Pinpoint the cell where the given text exists, returning its (X, Y) midpoint coordinate. 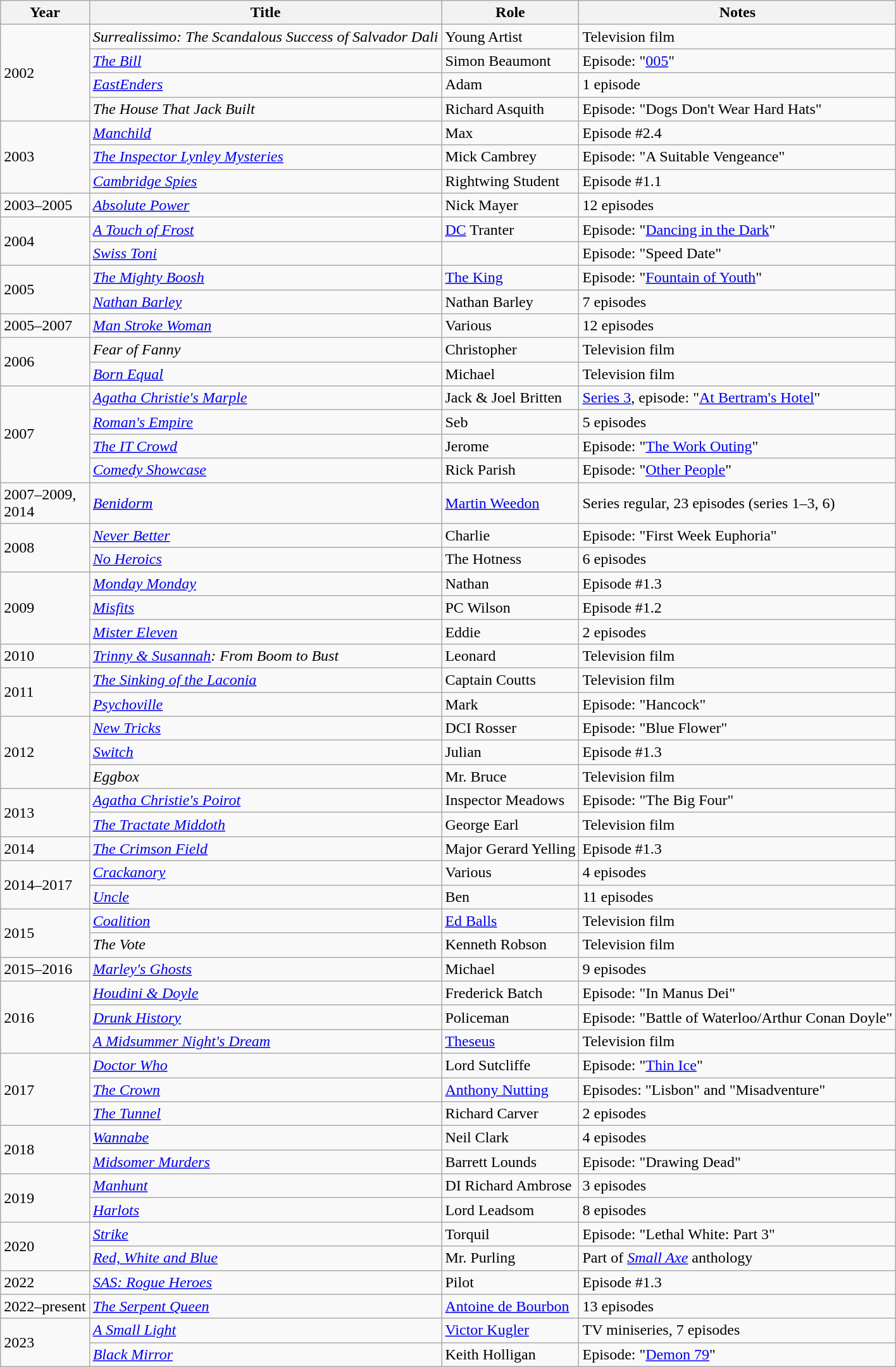
Episode: "Battle of Waterloo/Arthur Conan Doyle" (738, 1017)
A Small Light (266, 1330)
Episode: "A Suitable Vengeance" (738, 157)
Born Equal (266, 374)
The King (510, 277)
Series regular, 23 episodes (series 1–3, 6) (738, 502)
Series 3, episode: "At Bertram's Hotel" (738, 398)
DCI Rosser (510, 728)
Inspector Meadows (510, 801)
Mick Cambrey (510, 157)
Title (266, 13)
The Bill (266, 61)
Mark (510, 704)
2022–present (45, 1306)
SAS: Rogue Heroes (266, 1282)
11 episodes (738, 897)
Frederick Batch (510, 993)
Martin Weedon (510, 502)
2008 (45, 547)
Manhunt (266, 1186)
2015 (45, 933)
Eddie (510, 632)
Surrealissimo: The Scandalous Success of Salvador Dali (266, 37)
2020 (45, 1246)
Mr. Bruce (510, 777)
The Hotness (510, 559)
Episode #2.4 (738, 133)
Christopher (510, 350)
Absolute Power (266, 205)
Man Stroke Woman (266, 326)
The Tractate Middoth (266, 825)
Julian (510, 752)
The Crown (266, 1089)
1 episode (738, 85)
Cambridge Spies (266, 181)
2005 (45, 289)
3 episodes (738, 1186)
Captain Coutts (510, 680)
2002 (45, 73)
Black Mirror (266, 1354)
Agatha Christie's Poirot (266, 801)
Episode: "Thin Ice" (738, 1065)
Episode: "Lethal White: Part 3" (738, 1234)
2014 (45, 849)
The Serpent Queen (266, 1306)
No Heroics (266, 559)
A Midsummer Night's Dream (266, 1041)
The Tunnel (266, 1114)
The Mighty Boosh (266, 277)
Episode: "The Big Four" (738, 801)
Episode: "Blue Flower" (738, 728)
Richard Asquith (510, 109)
7 episodes (738, 302)
Pilot (510, 1282)
Victor Kugler (510, 1330)
Ben (510, 897)
Red, White and Blue (266, 1258)
Episode: "First Week Euphoria" (738, 535)
Adam (510, 85)
Harlots (266, 1210)
Midsomer Murders (266, 1162)
Strike (266, 1234)
EastEnders (266, 85)
Marley's Ghosts (266, 969)
PC Wilson (510, 608)
2005–2007 (45, 326)
DC Tranter (510, 229)
13 episodes (738, 1306)
Episode #1.2 (738, 608)
2012 (45, 752)
Trinny & Susannah: From Boom to Bust (266, 656)
9 episodes (738, 969)
Simon Beaumont (510, 61)
Role (510, 13)
Torquil (510, 1234)
6 episodes (738, 559)
Episode: "Speed Date" (738, 253)
TV miniseries, 7 episodes (738, 1330)
Episode: "Drawing Dead" (738, 1162)
Fear of Fanny (266, 350)
A Touch of Frost (266, 229)
Misfits (266, 608)
2007 (45, 434)
New Tricks (266, 728)
2014–2017 (45, 885)
Episode: "In Manus Dei" (738, 993)
Policeman (510, 1017)
Psychoville (266, 704)
Episode #1.1 (738, 181)
2011 (45, 692)
Jerome (510, 446)
Benidorm (266, 502)
Episodes: "Lisbon" and "Misadventure" (738, 1089)
Richard Carver (510, 1114)
Major Gerard Yelling (510, 849)
The Crimson Field (266, 849)
The Vote (266, 945)
2003 (45, 157)
Rick Parish (510, 470)
2004 (45, 241)
Charlie (510, 535)
Eggbox (266, 777)
The Sinking of the Laconia (266, 680)
Wannabe (266, 1138)
2006 (45, 362)
Mister Eleven (266, 632)
2017 (45, 1089)
Uncle (266, 897)
2022 (45, 1282)
Young Artist (510, 37)
Episode: "Dancing in the Dark" (738, 229)
Episode: "Demon 79" (738, 1354)
8 episodes (738, 1210)
George Earl (510, 825)
Episode: "The Work Outing" (738, 446)
Mr. Purling (510, 1258)
Year (45, 13)
2023 (45, 1342)
Comedy Showcase (266, 470)
2016 (45, 1017)
Nick Mayer (510, 205)
Roman's Empire (266, 422)
Episode: "Fountain of Youth" (738, 277)
Episode: "Dogs Don't Wear Hard Hats" (738, 109)
Lord Sutcliffe (510, 1065)
Keith Holligan (510, 1354)
Houdini & Doyle (266, 993)
Coalition (266, 921)
The House That Jack Built (266, 109)
Agatha Christie's Marple (266, 398)
Crackanory (266, 873)
Episode: "005" (738, 61)
Part of Small Axe anthology (738, 1258)
Max (510, 133)
2013 (45, 813)
Leonard (510, 656)
Anthony Nutting (510, 1089)
2019 (45, 1198)
Swiss Toni (266, 253)
2018 (45, 1150)
Antoine de Bourbon (510, 1306)
Episode: "Other People" (738, 470)
Barrett Lounds (510, 1162)
Jack & Joel Britten (510, 398)
Drunk History (266, 1017)
Rightwing Student (510, 181)
Switch (266, 752)
2015–2016 (45, 969)
2003–2005 (45, 205)
Notes (738, 13)
2007–2009,2014 (45, 502)
Episode: "Hancock" (738, 704)
2009 (45, 608)
Doctor Who (266, 1065)
Manchild (266, 133)
Nathan (510, 584)
5 episodes (738, 422)
Lord Leadsom (510, 1210)
Monday Monday (266, 584)
Kenneth Robson (510, 945)
Never Better (266, 535)
The IT Crowd (266, 446)
Ed Balls (510, 921)
Seb (510, 422)
2010 (45, 656)
The Inspector Lynley Mysteries (266, 157)
DI Richard Ambrose (510, 1186)
Neil Clark (510, 1138)
Theseus (510, 1041)
